Determine the (X, Y) coordinate at the center of the cell enclosing the given text.  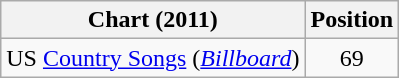
Chart (2011) (153, 20)
69 (352, 58)
Position (352, 20)
US Country Songs (Billboard) (153, 58)
